From the cell containing the given text, extract its center point as [x, y] coordinate. 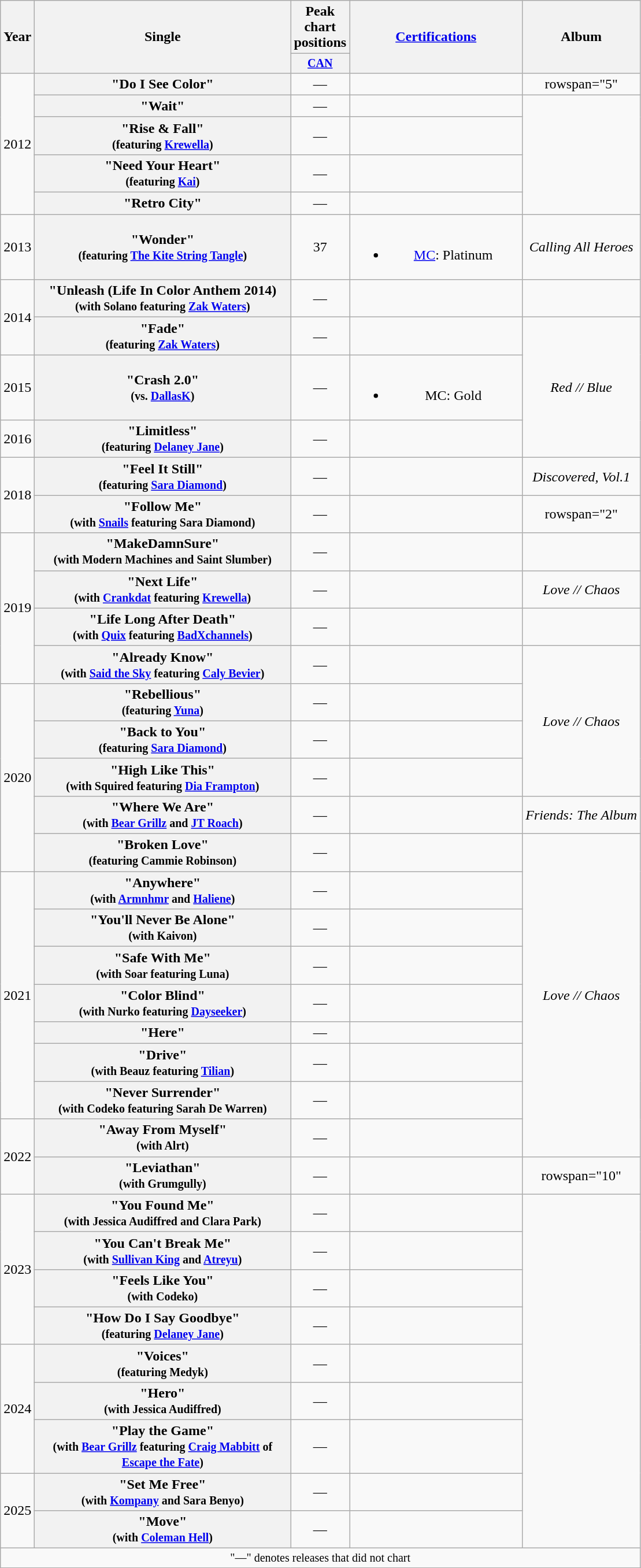
Year [17, 37]
2019 [17, 608]
"Rebellious"(featuring Yuna) [163, 702]
2012 [17, 143]
"Broken Love" (featuring Cammie Robinson) [163, 853]
"Anywhere" (with Armnhmr and Haliene) [163, 890]
rowspan="10" [581, 1176]
"MakeDamnSure"(with Modern Machines and Saint Slumber) [163, 551]
"Back to You"(featuring Sara Diamond) [163, 740]
"Leviathan"(with Grumgully) [163, 1176]
Peak chartpositions [320, 27]
2023 [17, 1269]
"Here" [163, 1033]
"Crash 2.0" (vs. DallasK) [163, 387]
"Feel It Still" (featuring Sara Diamond) [163, 476]
Red // Blue [581, 387]
"High Like This"(with Squired featuring Dia Frampton) [163, 777]
"Limitless" (featuring Delaney Jane) [163, 439]
"Retro City" [163, 203]
"Wait" [163, 106]
2016 [17, 439]
"Need Your Heart" (featuring Kai) [163, 173]
MC: Platinum [436, 247]
CAN [320, 64]
37 [320, 247]
"Life Long After Death" (with Quix featuring BadXchannels) [163, 627]
2025 [17, 1511]
Certifications [436, 37]
"Feels Like You"(with Codeko) [163, 1288]
"You Found Me"(with Jessica Audiffred and Clara Park) [163, 1213]
Friends: The Album [581, 815]
"You'll Never Be Alone" (with Kaivon) [163, 928]
2015 [17, 387]
"Already Know"(with Said the Sky featuring Caly Bevier) [163, 665]
"—" denotes releases that did not chart [320, 1558]
"Away From Myself" (with Alrt) [163, 1137]
"Do I See Color" [163, 84]
Single [163, 37]
"Set Me Free"(with Kompany and Sara Benyo) [163, 1492]
2024 [17, 1408]
2020 [17, 777]
"You Can't Break Me"(with Sullivan King and Atreyu) [163, 1251]
Album [581, 37]
"Unleash (Life In Color Anthem 2014) (with Solano featuring Zak Waters) [163, 298]
rowspan="5" [581, 84]
Calling All Heroes [581, 247]
2022 [17, 1156]
"Rise & Fall" (featuring Krewella) [163, 135]
Discovered, Vol.1 [581, 476]
"Color Blind" (with Nurko featuring Dayseeker) [163, 1003]
"Wonder" (featuring The Kite String Tangle) [163, 247]
"Move"(with Coleman Hell) [163, 1529]
"Safe With Me" (with Soar featuring Luna) [163, 965]
MC: Gold [436, 387]
"Hero"(with Jessica Audiffred) [163, 1401]
2021 [17, 995]
"Drive" (with Beauz featuring Tilian) [163, 1062]
2018 [17, 495]
"Follow Me" (with Snails featuring Sara Diamond) [163, 514]
"Never Surrender" (with Codeko featuring Sarah De Warren) [163, 1100]
"How Do I Say Goodbye"(featuring Delaney Jane) [163, 1326]
"Play the Game"(with Bear Grillz featuring Craig Mabbitt of Escape the Fate) [163, 1447]
rowspan="2" [581, 514]
"Fade" (featuring Zak Waters) [163, 336]
2013 [17, 247]
"Next Life" (with Crankdat featuring Krewella) [163, 590]
"Voices"(featuring Medyk) [163, 1363]
"Where We Are"(with Bear Grillz and JT Roach) [163, 815]
2014 [17, 317]
